From the cell containing the given text, extract its center point as (x, y) coordinate. 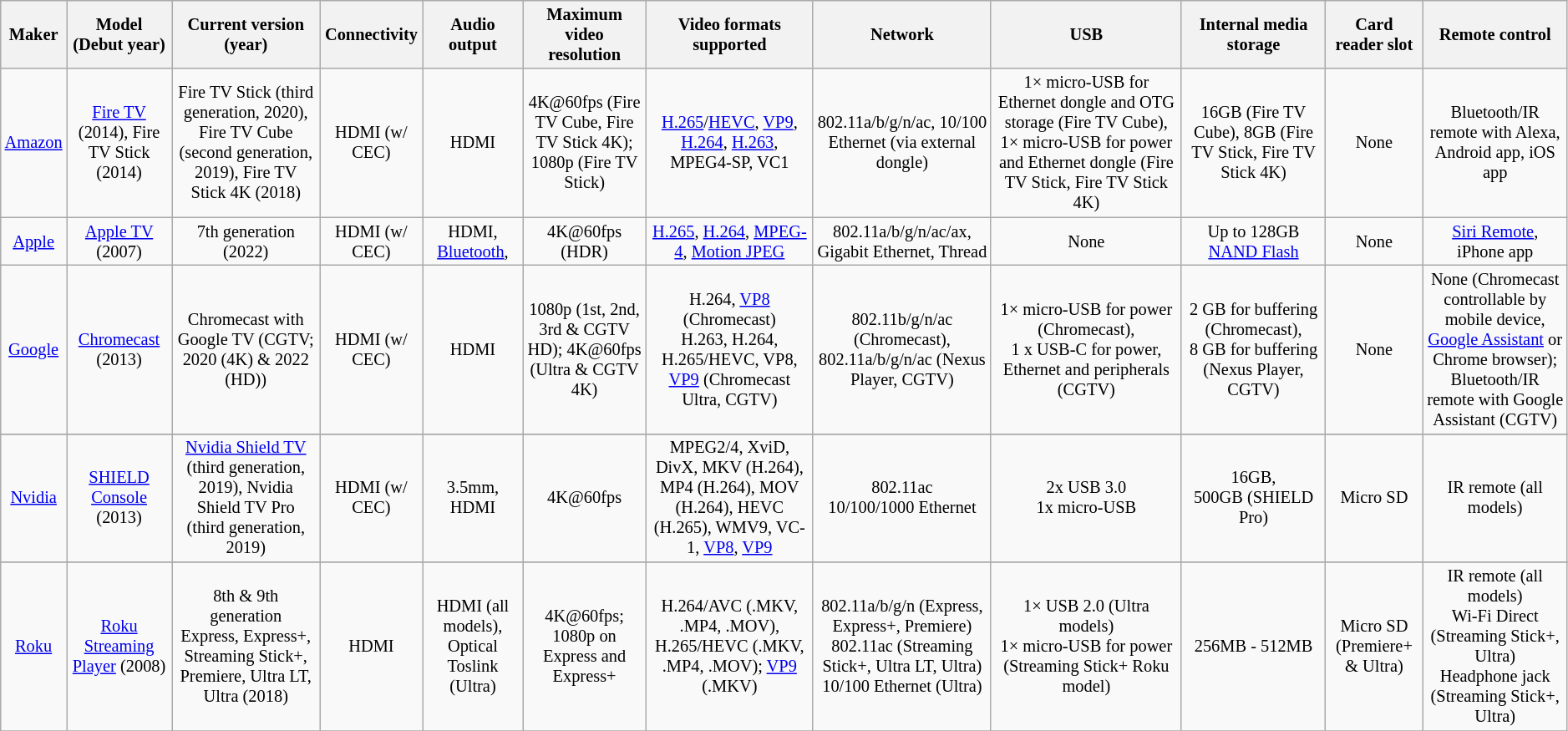
Current version (year) (246, 34)
Audio output (473, 34)
H.265/HEVC, VP9, H.264, H.263, MPEG4-SP, VC1 (729, 143)
1× micro-USB for power (Chromecast),1 x USB-C for power, Ethernet and peripherals (CGTV) (1086, 349)
4K@60fps (585, 498)
Model (Debut year) (119, 34)
HDMI (all models), Optical Toslink (Ultra) (473, 647)
Nvidia (33, 498)
Chromecast (2013) (119, 349)
MPEG2/4, XviD, DivX, MKV (H.264), MP4 (H.264), MOV (H.264), HEVC (H.265), WMV9, VC-1, VP8, VP9 (729, 498)
Apple TV (2007) (119, 241)
Bluetooth/IR remote with Alexa, Android app, iOS app (1495, 143)
Roku (33, 647)
IR remote (all models) (1495, 498)
Apple (33, 241)
1× USB 2.0 (Ultra models)1× micro-USB for power (Streaming Stick+ Roku model) (1086, 647)
None (Chromecast controllable by mobile device, Google Assistant or Chrome browser);Bluetooth/IR remote with Google Assistant (CGTV) (1495, 349)
7th generation (2022) (246, 241)
Connectivity (371, 34)
2 GB for buffering (Chromecast), 8 GB for buffering (Nexus Player, CGTV) (1253, 349)
USB (1086, 34)
Maker (33, 34)
802.11ac 10/100/1000 Ethernet (902, 498)
3.5mm, HDMI (473, 498)
8th & 9th generationExpress, Express+, Streaming Stick+, Premiere, Ultra LT, Ultra (2018) (246, 647)
Maximum video resolution (585, 34)
802.11a/b/g/n/ac, 10/100 Ethernet (via external dongle) (902, 143)
SHIELD Console(2013) (119, 498)
H.265, H.264, MPEG-4, Motion JPEG (729, 241)
Network (902, 34)
802.11a/b/g/n (Express, Express+, Premiere)802.11ac (Streaming Stick+, Ultra LT, Ultra)10/100 Ethernet (Ultra) (902, 647)
2x USB 3.01x micro-USB (1086, 498)
Card reader slot (1374, 34)
1× micro-USB for Ethernet dongle and OTG storage (Fire TV Cube), 1× micro-USB for power and Ethernet dongle (Fire TV Stick, Fire TV Stick 4K) (1086, 143)
802.11a/b/g/n/ac/ax, Gigabit Ethernet, Thread (902, 241)
Remote control (1495, 34)
Nvidia Shield TV (third generation, 2019), Nvidia Shield TV Pro(third generation, 2019) (246, 498)
Fire TV Stick (third generation, 2020), Fire TV Cube (second generation, 2019), Fire TV Stick 4K (2018) (246, 143)
16GB,500GB (SHIELD Pro) (1253, 498)
256MB - 512MB (1253, 647)
Video formats supported (729, 34)
H.264, VP8 (Chromecast)H.263, H.264, H.265/HEVC, VP8, VP9 (Chromecast Ultra, CGTV) (729, 349)
Siri Remote, iPhone app (1495, 241)
802.11b/g/n/ac (Chromecast), 802.11a/b/g/n/ac (Nexus Player, CGTV) (902, 349)
Up to 128GB NAND Flash (1253, 241)
Internal media storage (1253, 34)
Fire TV (2014), Fire TV Stick (2014) (119, 143)
Amazon (33, 143)
HDMI, Bluetooth, (473, 241)
Google (33, 349)
16GB (Fire TV Cube), 8GB (Fire TV Stick, Fire TV Stick 4K) (1253, 143)
1080p (1st, 2nd, 3rd & CGTV HD); 4K@60fps (Ultra & CGTV 4K) (585, 349)
Chromecast with Google TV (CGTV; 2020 (4K) & 2022 (HD)) (246, 349)
Micro SD (1374, 498)
4K@60fps (HDR) (585, 241)
4K@60fps (Fire TV Cube, Fire TV Stick 4K); 1080p (Fire TV Stick) (585, 143)
IR remote (all models)Wi-Fi Direct (Streaming Stick+, Ultra)Headphone jack (Streaming Stick+, Ultra) (1495, 647)
H.264/AVC (.MKV, .MP4, .MOV), H.265/HEVC (.MKV, .MP4, .MOV); VP9 (.MKV) (729, 647)
4K@60fps; 1080p on Express and Express+ (585, 647)
Roku Streaming Player (2008) (119, 647)
Micro SD (Premiere+ & Ultra) (1374, 647)
